Identify which cell holds the provided text, then report its [X, Y] central coordinate. 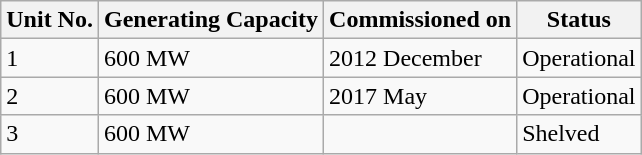
Shelved [579, 134]
2 [50, 96]
2017 May [420, 96]
Status [579, 20]
Generating Capacity [210, 20]
Commissioned on [420, 20]
1 [50, 58]
Unit No. [50, 20]
3 [50, 134]
2012 December [420, 58]
